Output the (x, y) coordinate of the center of the cell containing the given text.  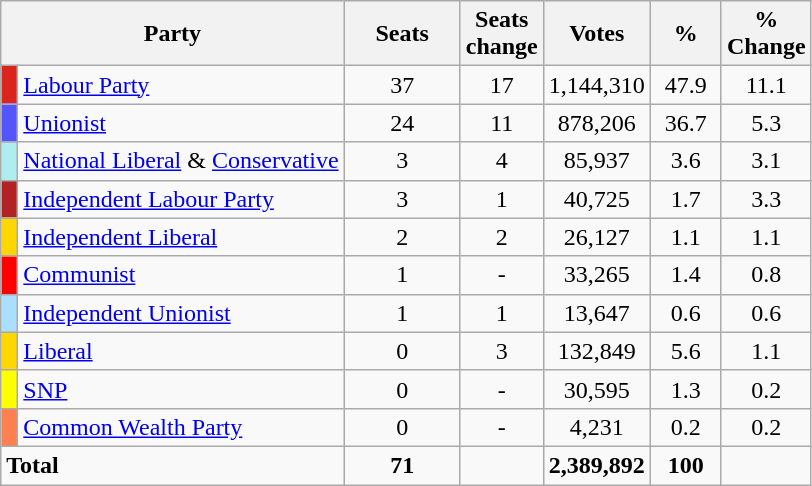
11.1 (766, 85)
30,595 (596, 389)
0.8 (766, 275)
71 (402, 465)
26,127 (596, 237)
40,725 (596, 199)
Unionist (181, 123)
SNP (181, 389)
2,389,892 (596, 465)
4 (502, 161)
33,265 (596, 275)
National Liberal & Conservative (181, 161)
878,206 (596, 123)
1.3 (686, 389)
% Change (766, 34)
13,647 (596, 313)
11 (502, 123)
3.6 (686, 161)
Communist (181, 275)
37 (402, 85)
5.3 (766, 123)
100 (686, 465)
3.1 (766, 161)
Independent Unionist (181, 313)
Party (172, 34)
17 (502, 85)
Votes (596, 34)
24 (402, 123)
1,144,310 (596, 85)
% (686, 34)
1.4 (686, 275)
85,937 (596, 161)
47.9 (686, 85)
36.7 (686, 123)
Common Wealth Party (181, 427)
Independent Labour Party (181, 199)
132,849 (596, 351)
Total (172, 465)
Independent Liberal (181, 237)
3.3 (766, 199)
Liberal (181, 351)
Seats (402, 34)
5.6 (686, 351)
Seats change (502, 34)
4,231 (596, 427)
1.7 (686, 199)
Labour Party (181, 85)
